Find where the given text appears and provide that cell's center as [x, y] coordinate. 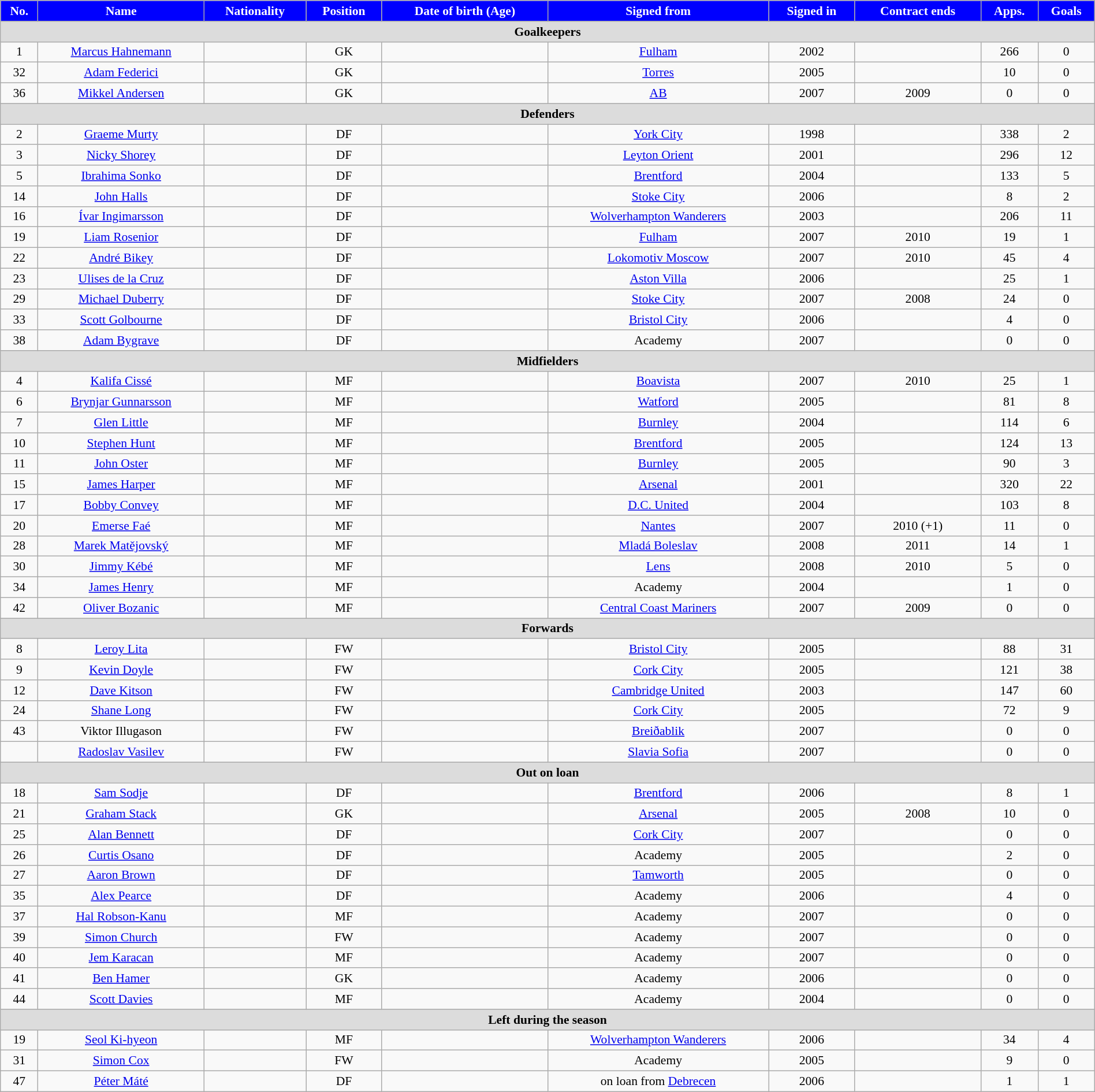
16 [20, 217]
Alan Bennett [121, 834]
Goals [1066, 11]
Jem Karacan [121, 958]
Cambridge United [658, 690]
Seol Ki-hyeon [121, 1040]
Scott Davies [121, 999]
320 [1010, 485]
Aaron Brown [121, 875]
Signed from [658, 11]
Out on loan [547, 772]
Adam Federici [121, 73]
James Henry [121, 588]
Name [121, 11]
133 [1010, 176]
1998 [812, 135]
29 [20, 299]
15 [20, 485]
2002 [812, 52]
Ulises de la Cruz [121, 278]
Péter Máté [121, 1082]
Position [344, 11]
124 [1010, 443]
39 [20, 937]
Kalifa Cissé [121, 381]
41 [20, 979]
Watford [658, 402]
40 [20, 958]
Shane Long [121, 711]
121 [1010, 670]
17 [20, 505]
Glen Little [121, 423]
Michael Duberry [121, 299]
206 [1010, 217]
Leyton Orient [658, 155]
60 [1066, 690]
42 [20, 608]
Simon Church [121, 937]
47 [20, 1082]
103 [1010, 505]
D.C. United [658, 505]
33 [20, 320]
Signed in [812, 11]
Radoslav Vasilev [121, 752]
36 [20, 94]
Curtis Osano [121, 855]
44 [20, 999]
Liam Rosenior [121, 237]
Oliver Bozanic [121, 608]
Viktor Illugason [121, 731]
81 [1010, 402]
York City [658, 135]
Mladá Boleslav [658, 546]
Lens [658, 567]
Aston Villa [658, 278]
30 [20, 567]
Brynjar Gunnarsson [121, 402]
on loan from Debrecen [658, 1082]
Stephen Hunt [121, 443]
147 [1010, 690]
13 [1066, 443]
Hal Robson-Kanu [121, 917]
James Harper [121, 485]
Contract ends [918, 11]
114 [1010, 423]
Jimmy Kébé [121, 567]
AB [658, 94]
90 [1010, 464]
John Halls [121, 196]
Left during the season [547, 1020]
Slavia Sofia [658, 752]
No. [20, 11]
John Oster [121, 464]
Forwards [547, 629]
Alex Pearce [121, 896]
2010 (+1) [918, 526]
20 [20, 526]
Ibrahima Sonko [121, 176]
Mikkel Andersen [121, 94]
Date of birth (Age) [464, 11]
Central Coast Mariners [658, 608]
37 [20, 917]
72 [1010, 711]
Graeme Murty [121, 135]
28 [20, 546]
Leroy Lita [121, 649]
André Bikey [121, 258]
Simon Cox [121, 1061]
45 [1010, 258]
Lokomotiv Moscow [658, 258]
Kevin Doyle [121, 670]
Bobby Convey [121, 505]
Marcus Hahnemann [121, 52]
Defenders [547, 114]
Marek Matějovský [121, 546]
266 [1010, 52]
Midfielders [547, 361]
Goalkeepers [547, 32]
Tamworth [658, 875]
Nationality [255, 11]
Dave Kitson [121, 690]
296 [1010, 155]
Nicky Shorey [121, 155]
23 [20, 278]
Breiðablik [658, 731]
18 [20, 793]
27 [20, 875]
Nantes [658, 526]
43 [20, 731]
Apps. [1010, 11]
Emerse Faé [121, 526]
338 [1010, 135]
Ben Hamer [121, 979]
Graham Stack [121, 814]
26 [20, 855]
88 [1010, 649]
Scott Golbourne [121, 320]
Adam Bygrave [121, 340]
21 [20, 814]
Boavista [658, 381]
35 [20, 896]
2011 [918, 546]
Ívar Ingimarsson [121, 217]
7 [20, 423]
Sam Sodje [121, 793]
32 [20, 73]
Torres [658, 73]
